From the cell containing the given text, extract its center point as [x, y] coordinate. 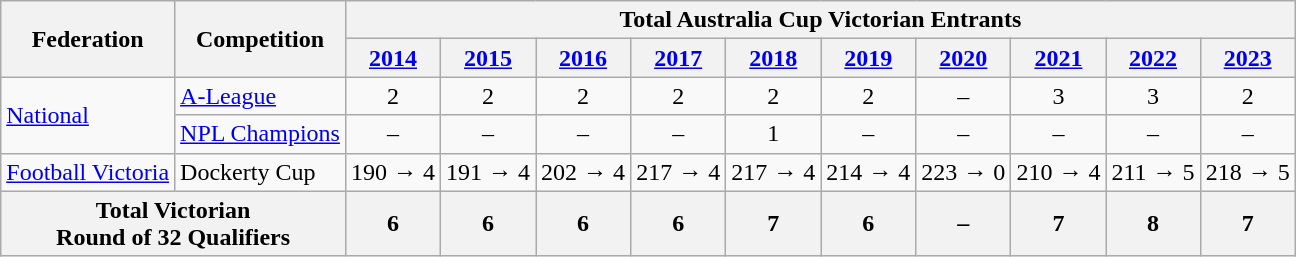
190 → 4 [392, 172]
2017 [678, 58]
1 [774, 134]
2018 [774, 58]
2014 [392, 58]
2016 [584, 58]
Total Australia Cup Victorian Entrants [820, 20]
Competition [260, 39]
Federation [88, 39]
223 → 0 [964, 172]
National [88, 115]
2020 [964, 58]
202 → 4 [584, 172]
8 [1153, 224]
NPL Champions [260, 134]
2015 [488, 58]
2021 [1058, 58]
191 → 4 [488, 172]
211 → 5 [1153, 172]
Dockerty Cup [260, 172]
210 → 4 [1058, 172]
Total VictorianRound of 32 Qualifiers [174, 224]
2022 [1153, 58]
2023 [1248, 58]
A-League [260, 96]
214 → 4 [868, 172]
2019 [868, 58]
Football Victoria [88, 172]
218 → 5 [1248, 172]
